Scan for the cell matching the given text and deliver its [x, y] coordinate at center. 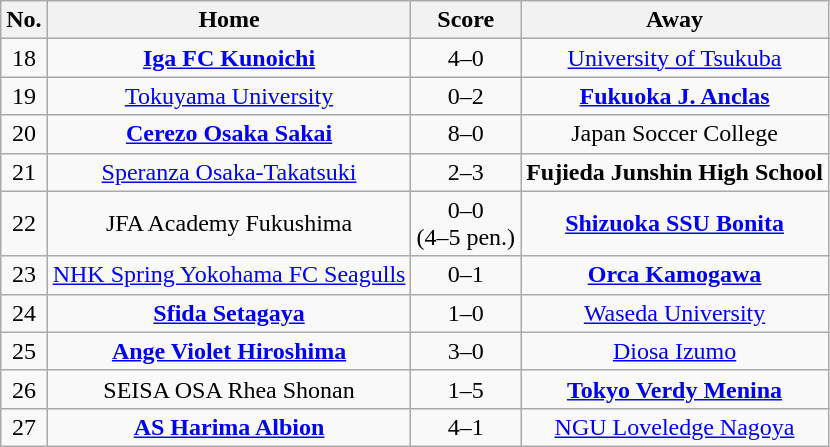
JFA Academy Fukushima [229, 224]
Tokyo Verdy Menina [675, 389]
Japan Soccer College [675, 134]
25 [24, 351]
2–3 [466, 172]
Orca Kamogawa [675, 275]
Ange Violet Hiroshima [229, 351]
Shizuoka SSU Bonita [675, 224]
0–2 [466, 96]
Score [466, 20]
Away [675, 20]
Speranza Osaka-Takatsuki [229, 172]
SEISA OSA Rhea Shonan [229, 389]
8–0 [466, 134]
23 [24, 275]
Home [229, 20]
1–0 [466, 313]
18 [24, 58]
AS Harima Albion [229, 427]
26 [24, 389]
Sfida Setagaya [229, 313]
3–0 [466, 351]
22 [24, 224]
NGU Loveledge Nagoya [675, 427]
4–0 [466, 58]
Waseda University [675, 313]
Fujieda Junshin High School [675, 172]
University of Tsukuba [675, 58]
Fukuoka J. Anclas [675, 96]
NHK Spring Yokohama FC Seagulls [229, 275]
Tokuyama University [229, 96]
No. [24, 20]
20 [24, 134]
4–1 [466, 427]
27 [24, 427]
Iga FC Kunoichi [229, 58]
Cerezo Osaka Sakai [229, 134]
0–1 [466, 275]
0–0(4–5 pen.) [466, 224]
24 [24, 313]
Diosa Izumo [675, 351]
1–5 [466, 389]
21 [24, 172]
19 [24, 96]
